From the cell containing the given text, extract its center point as (X, Y) coordinate. 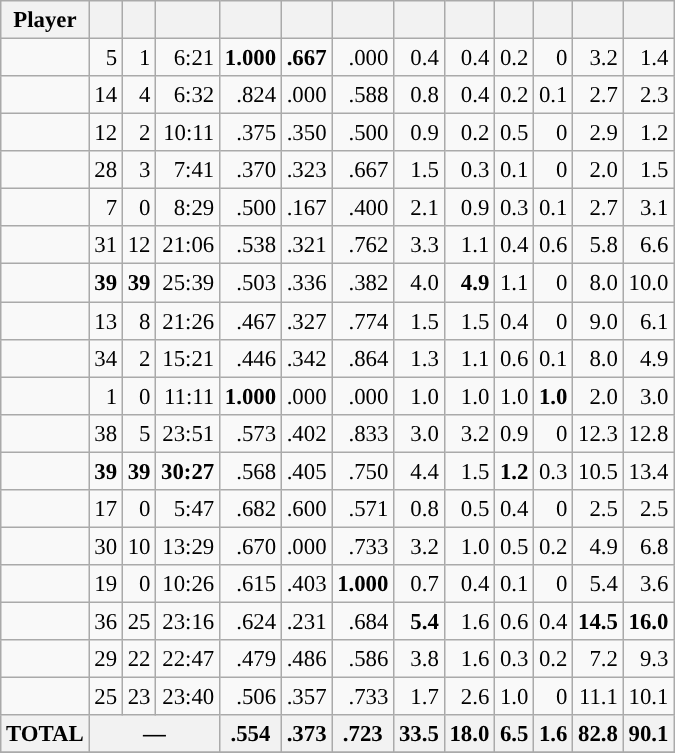
38 (106, 433)
.373 (306, 734)
31 (106, 245)
0.7 (419, 584)
.375 (251, 133)
33.5 (419, 734)
3.8 (419, 659)
23:16 (188, 621)
34 (106, 358)
36 (106, 621)
28 (106, 170)
90.1 (648, 734)
10:11 (188, 133)
.342 (306, 358)
3.3 (419, 245)
.400 (363, 208)
7.2 (598, 659)
.357 (306, 697)
.467 (251, 321)
.723 (363, 734)
7 (106, 208)
9.0 (598, 321)
23 (138, 697)
.403 (306, 584)
13 (106, 321)
1.3 (419, 358)
.615 (251, 584)
82.8 (598, 734)
.231 (306, 621)
.774 (363, 321)
21:06 (188, 245)
.323 (306, 170)
14.5 (598, 621)
.336 (306, 283)
6.8 (648, 546)
6:32 (188, 95)
10 (138, 546)
.833 (363, 433)
.864 (363, 358)
2.1 (419, 208)
6:21 (188, 58)
4 (138, 95)
.586 (363, 659)
.167 (306, 208)
10.0 (648, 283)
.670 (251, 546)
— (154, 734)
.588 (363, 95)
6.6 (648, 245)
.503 (251, 283)
.682 (251, 509)
10.1 (648, 697)
.350 (306, 133)
9.3 (648, 659)
.554 (251, 734)
.573 (251, 433)
11:11 (188, 396)
.538 (251, 245)
19 (106, 584)
1.7 (419, 697)
2.9 (598, 133)
5:47 (188, 509)
22 (138, 659)
23:51 (188, 433)
4.4 (419, 471)
.568 (251, 471)
2.6 (469, 697)
30 (106, 546)
13:29 (188, 546)
10:26 (188, 584)
.486 (306, 659)
.506 (251, 697)
.824 (251, 95)
12.8 (648, 433)
3.1 (648, 208)
7:41 (188, 170)
18.0 (469, 734)
25:39 (188, 283)
30:27 (188, 471)
.624 (251, 621)
21:26 (188, 321)
11.1 (598, 697)
.327 (306, 321)
3.6 (648, 584)
TOTAL (45, 734)
.479 (251, 659)
.684 (363, 621)
1.4 (648, 58)
16.0 (648, 621)
.571 (363, 509)
29 (106, 659)
3 (138, 170)
.762 (363, 245)
8:29 (188, 208)
.446 (251, 358)
12.3 (598, 433)
2.3 (648, 95)
6.1 (648, 321)
14 (106, 95)
17 (106, 509)
13.4 (648, 471)
22:47 (188, 659)
.321 (306, 245)
5.8 (598, 245)
15:21 (188, 358)
Player (45, 20)
.600 (306, 509)
.370 (251, 170)
23:40 (188, 697)
.405 (306, 471)
.750 (363, 471)
4.0 (419, 283)
.382 (363, 283)
10.5 (598, 471)
8 (138, 321)
6.5 (514, 734)
.402 (306, 433)
